Return (X, Y) of the center of cell containing provided text 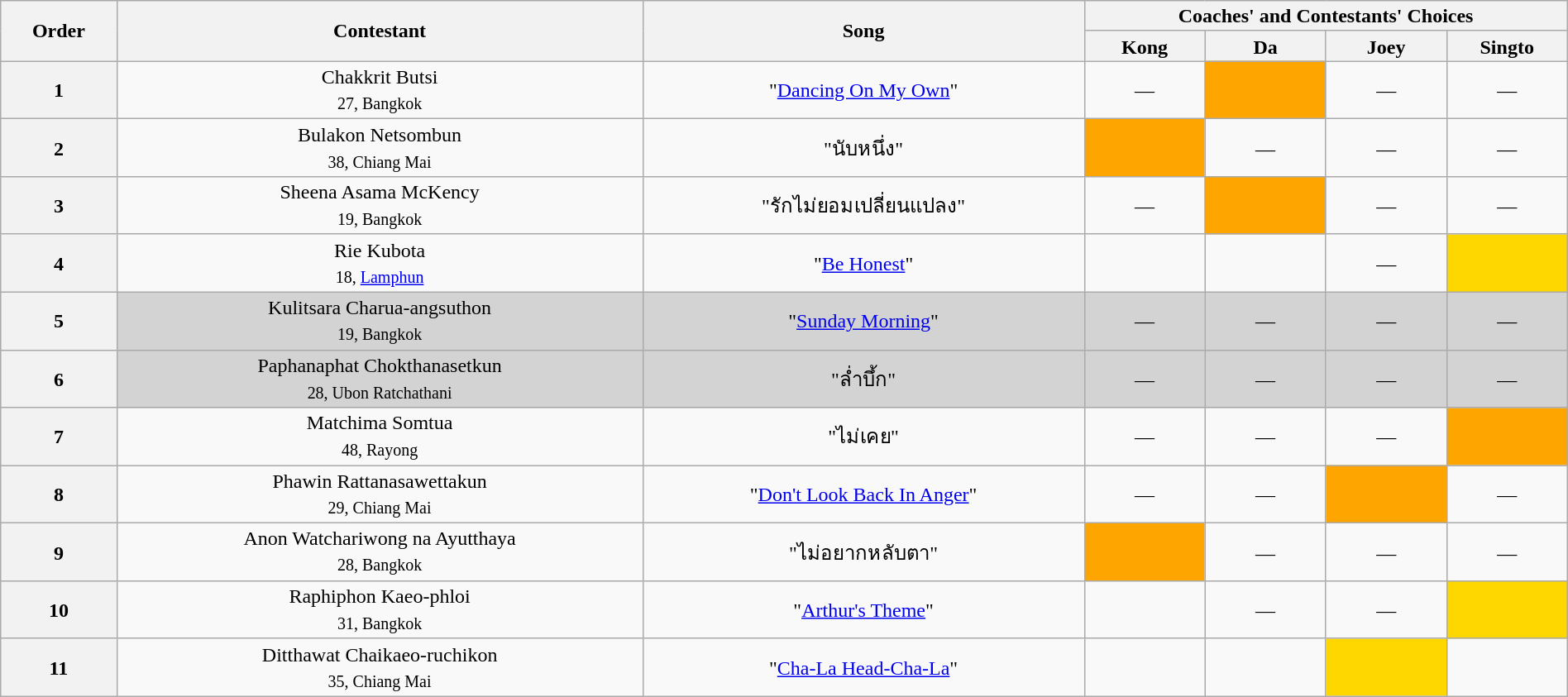
Singto (1507, 46)
Song (863, 31)
Rie Kubota18, Lamphun (380, 263)
Joey (1386, 46)
"Arthur's Theme" (863, 609)
3 (59, 206)
Kulitsara Charua-angsuthon19, Bangkok (380, 321)
Order (59, 31)
"ไม่อยากหลับตา" (863, 552)
Ditthawat Chaikaeo-ruchikon35, Chiang Mai (380, 667)
Da (1265, 46)
"ไม่เคย" (863, 437)
5 (59, 321)
4 (59, 263)
7 (59, 437)
"Be Honest" (863, 263)
10 (59, 609)
Matchima Somtua48, Rayong (380, 437)
Bulakon Netsombun38, Chiang Mai (380, 148)
"รักไม่ยอมเปลี่ยนแปลง" (863, 206)
Paphanaphat Chokthanasetkun28, Ubon Ratchathani (380, 379)
6 (59, 379)
8 (59, 494)
"นับหนึ่ง" (863, 148)
1 (59, 90)
"Don't Look Back In Anger" (863, 494)
Chakkrit Butsi27, Bangkok (380, 90)
Raphiphon Kaeo-phloi31, Bangkok (380, 609)
Anon Watchariwong na Ayutthaya28, Bangkok (380, 552)
Contestant (380, 31)
"ล่ำบึ้ก" (863, 379)
2 (59, 148)
Phawin Rattanasawettakun29, Chiang Mai (380, 494)
Coaches' and Contestants' Choices (1326, 17)
11 (59, 667)
9 (59, 552)
"Dancing On My Own" (863, 90)
"Sunday Morning" (863, 321)
"Cha-La Head-Cha-La" (863, 667)
Kong (1145, 46)
Sheena Asama McKency19, Bangkok (380, 206)
